Determine the (x, y) coordinate at the center of the cell enclosing the given text.  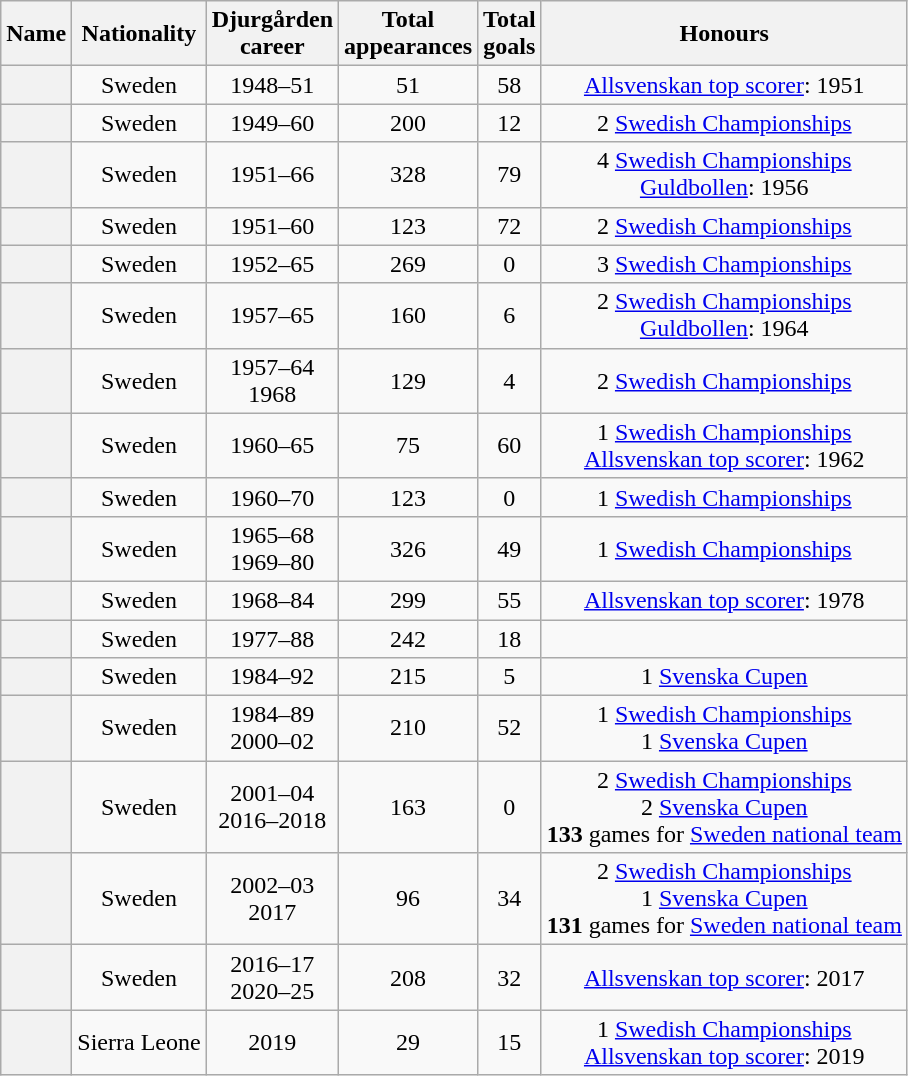
15 (510, 1042)
1977–88 (272, 639)
60 (510, 446)
Allsvenskan top scorer: 1951 (724, 85)
1957–65 (272, 316)
12 (510, 123)
2016–172020–25 (272, 978)
Totalappearances (408, 34)
Sierra Leone (139, 1042)
1951–66 (272, 174)
1 Swedish Championships 1 Svenska Cupen (724, 728)
1957–641968 (272, 380)
52 (510, 728)
Allsvenskan top scorer: 1978 (724, 600)
299 (408, 600)
2019 (272, 1042)
1 Swedish Championships Allsvenskan top scorer: 2019 (724, 1042)
55 (510, 600)
1949–60 (272, 123)
1965–681969–80 (272, 548)
208 (408, 978)
2 Swedish Championships 1 Svenska Cupen 131 games for Sweden national team (724, 899)
1968–84 (272, 600)
Djurgårdencareer (272, 34)
96 (408, 899)
326 (408, 548)
4 Swedish Championships Guldbollen: 1956 (724, 174)
1 Swedish Championships Allsvenskan top scorer: 1962 (724, 446)
328 (408, 174)
1960–65 (272, 446)
210 (408, 728)
160 (408, 316)
34 (510, 899)
242 (408, 639)
1984–92 (272, 677)
1960–70 (272, 497)
2 Swedish Championships 2 Svenska Cupen 133 games for Sweden national team (724, 807)
1952–65 (272, 264)
79 (510, 174)
Allsvenskan top scorer: 2017 (724, 978)
2002–032017 (272, 899)
51 (408, 85)
1948–51 (272, 85)
200 (408, 123)
1 Svenska Cupen (724, 677)
Nationality (139, 34)
49 (510, 548)
Name (36, 34)
269 (408, 264)
58 (510, 85)
18 (510, 639)
32 (510, 978)
75 (408, 446)
5 (510, 677)
163 (408, 807)
29 (408, 1042)
72 (510, 226)
Honours (724, 34)
2001–042016–2018 (272, 807)
2 Swedish Championships Guldbollen: 1964 (724, 316)
1984–892000–02 (272, 728)
3 Swedish Championships (724, 264)
4 (510, 380)
129 (408, 380)
215 (408, 677)
1951–60 (272, 226)
6 (510, 316)
Totalgoals (510, 34)
